For the text-containing cell, return its midpoint in [x, y] coordinate format. 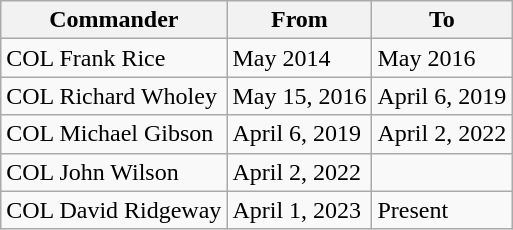
COL John Wilson [114, 172]
Commander [114, 20]
COL Michael Gibson [114, 134]
COL Frank Rice [114, 58]
To [442, 20]
From [300, 20]
COL David Ridgeway [114, 210]
May 2014 [300, 58]
April 1, 2023 [300, 210]
May 2016 [442, 58]
COL Richard Wholey [114, 96]
May 15, 2016 [300, 96]
Present [442, 210]
